Identify which cell holds the provided text, then report its (X, Y) central coordinate. 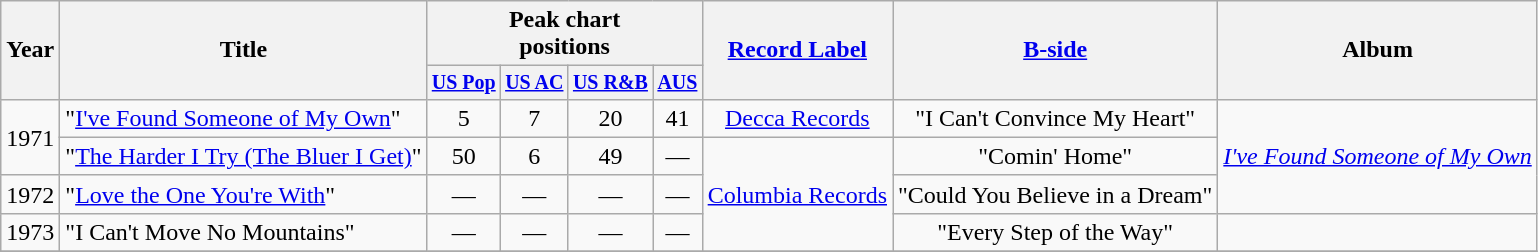
50 (464, 156)
AUS (678, 82)
41 (678, 118)
Peak chartpositions (564, 34)
49 (610, 156)
7 (534, 118)
"Love the One You're With" (244, 194)
6 (534, 156)
"Could You Believe in a Dream" (1056, 194)
I've Found Someone of My Own (1378, 156)
1972 (30, 194)
5 (464, 118)
Album (1378, 50)
Year (30, 50)
Title (244, 50)
"I Can't Move No Mountains" (244, 232)
B-side (1056, 50)
Record Label (797, 50)
Columbia Records (797, 194)
"Every Step of the Way" (1056, 232)
"I Can't Convince My Heart" (1056, 118)
1971 (30, 137)
US Pop (464, 82)
"Comin' Home" (1056, 156)
Decca Records (797, 118)
US AC (534, 82)
"I've Found Someone of My Own" (244, 118)
20 (610, 118)
1973 (30, 232)
"The Harder I Try (The Bluer I Get)" (244, 156)
US R&B (610, 82)
